Detect which cell encompasses the target text, then output its (X, Y) center coordinate. 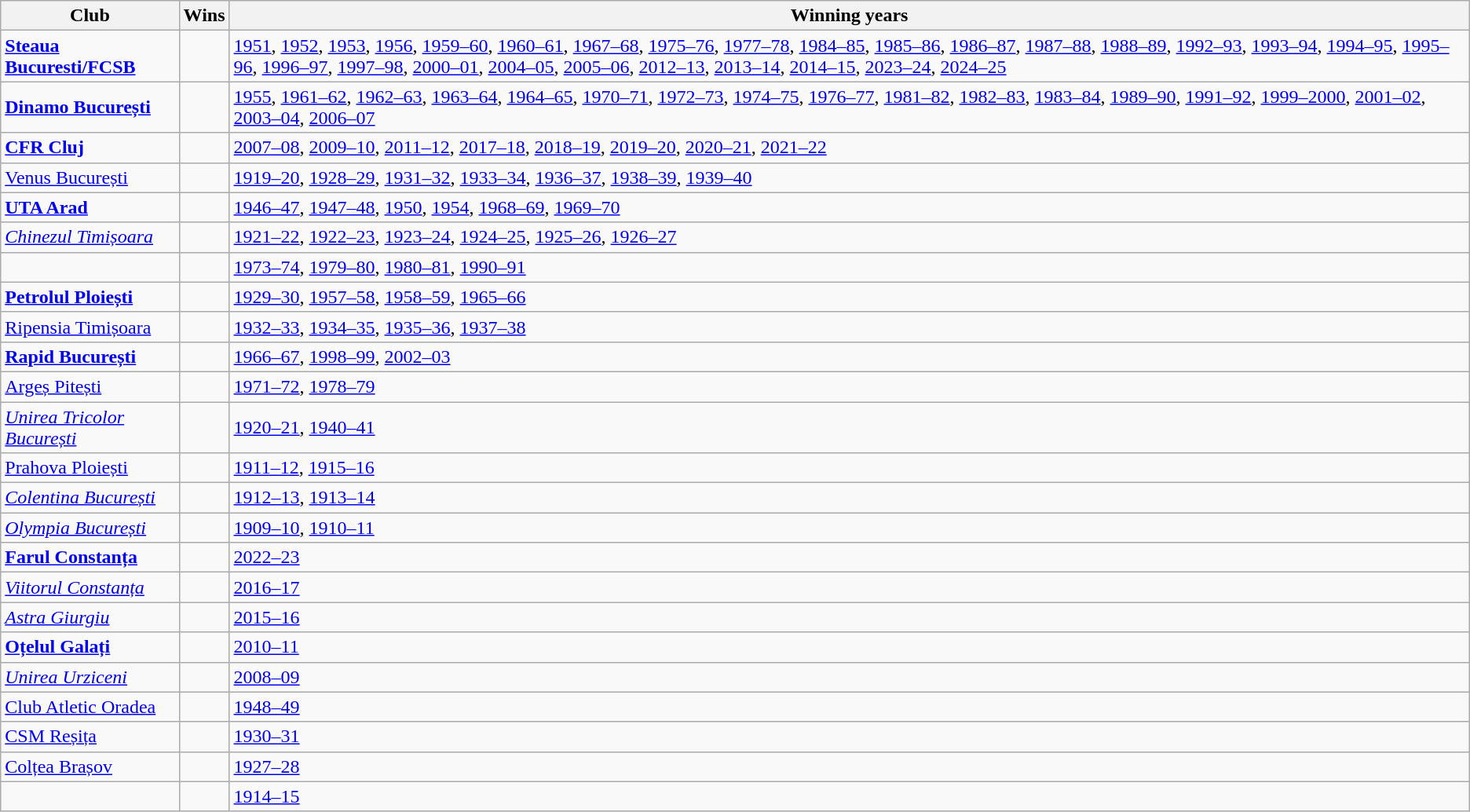
Club Atletic Oradea (90, 707)
2022–23 (850, 558)
1927–28 (850, 766)
Colentina București (90, 498)
1909–10, 1910–11 (850, 528)
Farul Constanța (90, 558)
Viitorul Constanța (90, 587)
Unirea Tricolor București (90, 427)
1921–22, 1922–23, 1923–24, 1924–25, 1925–26, 1926–27 (850, 237)
Wins (204, 16)
Olympia București (90, 528)
1973–74, 1979–80, 1980–81, 1990–91 (850, 267)
2010–11 (850, 647)
Unirea Urziceni (90, 677)
2008–09 (850, 677)
Astra Giurgiu (90, 617)
Club (90, 16)
UTA Arad (90, 207)
Chinezul Timișoara (90, 237)
Ripensia Timișoara (90, 327)
Petrolul Ploiești (90, 297)
1966–67, 1998–99, 2002–03 (850, 357)
2016–17 (850, 587)
1911–12, 1915–16 (850, 468)
Winning years (850, 16)
Oțelul Galați (90, 647)
2015–16 (850, 617)
1912–13, 1913–14 (850, 498)
Prahova Ploiești (90, 468)
1929–30, 1957–58, 1958–59, 1965–66 (850, 297)
Steaua Bucuresti/FCSB (90, 57)
1948–49 (850, 707)
Argeș Pitești (90, 386)
Colțea Brașov (90, 766)
1930–31 (850, 737)
Dinamo București (90, 107)
1920–21, 1940–41 (850, 427)
1914–15 (850, 796)
CFR Cluj (90, 148)
1919–20, 1928–29, 1931–32, 1933–34, 1936–37, 1938–39, 1939–40 (850, 177)
CSM Reșița (90, 737)
1946–47, 1947–48, 1950, 1954, 1968–69, 1969–70 (850, 207)
1932–33, 1934–35, 1935–36, 1937–38 (850, 327)
Rapid București (90, 357)
1971–72, 1978–79 (850, 386)
Venus București (90, 177)
2007–08, 2009–10, 2011–12, 2017–18, 2018–19, 2019–20, 2020–21, 2021–22 (850, 148)
